Search for the cell housing the specified text and yield its [x, y] center coordinate. 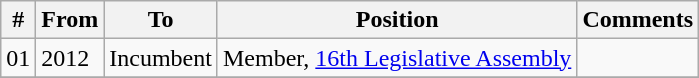
Position [396, 20]
2012 [70, 58]
Member, 16th Legislative Assembly [396, 58]
# [18, 20]
01 [18, 58]
To [161, 20]
From [70, 20]
Incumbent [161, 58]
Comments [638, 20]
